Locate the cell with the specified text and output its (x, y) center coordinate. 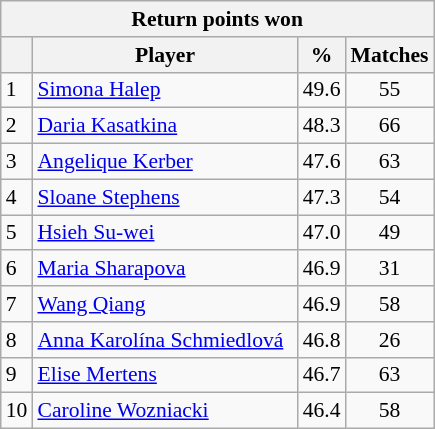
Maria Sharapova (164, 269)
3 (17, 162)
Elise Mertens (164, 375)
Caroline Wozniacki (164, 411)
46.4 (322, 411)
Simona Halep (164, 90)
2 (17, 126)
46.7 (322, 375)
46.8 (322, 340)
Return points won (218, 19)
49.6 (322, 90)
8 (17, 340)
Hsieh Su-wei (164, 233)
Angelique Kerber (164, 162)
Anna Karolína Schmiedlová (164, 340)
9 (17, 375)
4 (17, 197)
Sloane Stephens (164, 197)
26 (389, 340)
Player (164, 55)
48.3 (322, 126)
Matches (389, 55)
47.3 (322, 197)
54 (389, 197)
7 (17, 304)
47.6 (322, 162)
5 (17, 233)
10 (17, 411)
47.0 (322, 233)
Daria Kasatkina (164, 126)
49 (389, 233)
66 (389, 126)
6 (17, 269)
% (322, 55)
1 (17, 90)
55 (389, 90)
Wang Qiang (164, 304)
31 (389, 269)
